Pinpoint the cell where the given text exists, returning its (X, Y) midpoint coordinate. 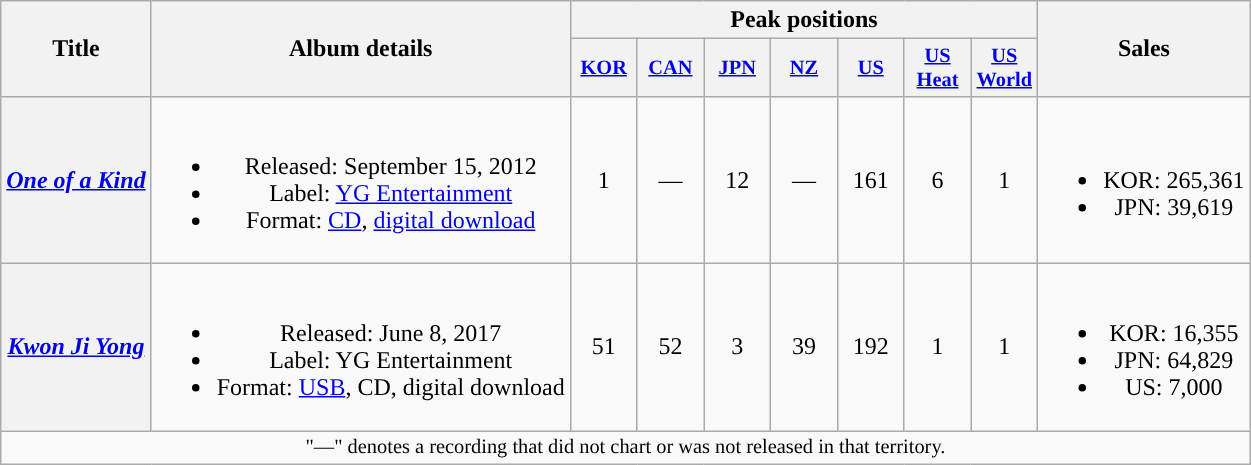
USWorld (1004, 68)
39 (804, 348)
USHeat (938, 68)
Album details (360, 49)
"—" denotes a recording that did not chart or was not released in that territory. (626, 448)
KOR (604, 68)
161 (870, 180)
52 (670, 348)
KOR: 16,355JPN: 64,829US: 7,000 (1144, 348)
JPN (738, 68)
US (870, 68)
Released: September 15, 2012Label: YG EntertainmentFormat: CD, digital download (360, 180)
CAN (670, 68)
3 (738, 348)
Released: June 8, 2017Label: YG EntertainmentFormat: USB, CD, digital download (360, 348)
Sales (1144, 49)
One of a Kind (76, 180)
Peak positions (804, 20)
12 (738, 180)
192 (870, 348)
KOR: 265,361JPN: 39,619 (1144, 180)
6 (938, 180)
NZ (804, 68)
51 (604, 348)
Kwon Ji Yong (76, 348)
Title (76, 49)
